Capture the cell that displays the provided text and extract its [x, y] central coordinate. 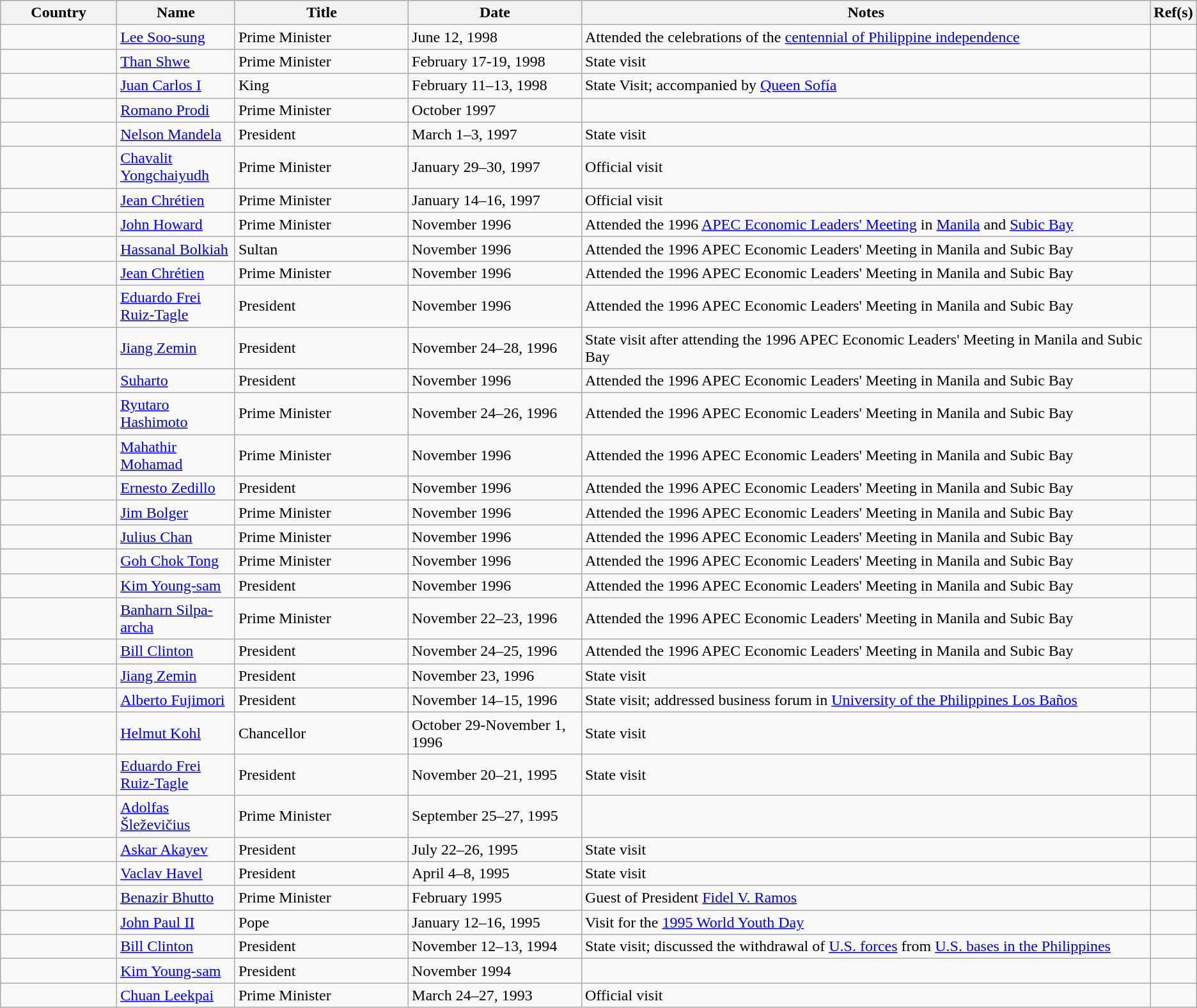
Benazir Bhutto [176, 898]
John Paul II [176, 922]
Visit for the 1995 World Youth Day [866, 922]
Lee Soo-sung [176, 37]
King [321, 86]
Goh Chok Tong [176, 561]
State Visit; accompanied by Queen Sofía [866, 86]
Attended the celebrations of the centennial of Philippine independence [866, 37]
January 12–16, 1995 [495, 922]
Ryutaro Hashimoto [176, 414]
Pope [321, 922]
Date [495, 13]
November 22–23, 1996 [495, 619]
Chavalit Yongchaiyudh [176, 167]
November 24–28, 1996 [495, 348]
September 25–27, 1995 [495, 816]
Suharto [176, 381]
Askar Akayev [176, 849]
Vaclav Havel [176, 874]
Jim Bolger [176, 513]
February 11–13, 1998 [495, 86]
April 4–8, 1995 [495, 874]
October 29-November 1, 1996 [495, 733]
State visit; addressed business forum in University of the Philippines Los Baños [866, 700]
November 24–26, 1996 [495, 414]
Guest of President Fidel V. Ramos [866, 898]
October 1997 [495, 110]
Romano Prodi [176, 110]
Chuan Leekpai [176, 995]
John Howard [176, 224]
February 17-19, 1998 [495, 61]
Alberto Fujimori [176, 700]
Than Shwe [176, 61]
July 22–26, 1995 [495, 849]
State visit after attending the 1996 APEC Economic Leaders' Meeting in Manila and Subic Bay [866, 348]
Chancellor [321, 733]
March 1–3, 1997 [495, 134]
Title [321, 13]
Ref(s) [1173, 13]
Adolfas Šleževičius [176, 816]
June 12, 1998 [495, 37]
March 24–27, 1993 [495, 995]
Mahathir Mohamad [176, 455]
Sultan [321, 249]
Juan Carlos I [176, 86]
Name [176, 13]
State visit; discussed the withdrawal of U.S. forces from U.S. bases in the Philippines [866, 947]
November 1994 [495, 971]
Notes [866, 13]
Ernesto Zedillo [176, 488]
Hassanal Bolkiah [176, 249]
January 29–30, 1997 [495, 167]
Country [59, 13]
November 23, 1996 [495, 676]
November 14–15, 1996 [495, 700]
Nelson Mandela [176, 134]
Banharn Silpa-archa [176, 619]
February 1995 [495, 898]
November 24–25, 1996 [495, 651]
January 14–16, 1997 [495, 200]
November 12–13, 1994 [495, 947]
November 20–21, 1995 [495, 775]
Helmut Kohl [176, 733]
Julius Chan [176, 537]
